For the text-containing cell, return its midpoint in [x, y] coordinate format. 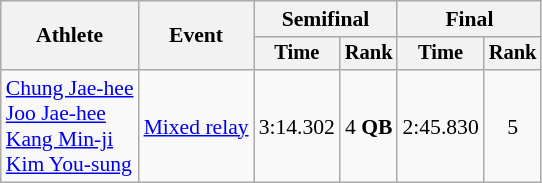
Chung Jae-heeJoo Jae-heeKang Min-jiKim You-sung [70, 126]
2:45.830 [440, 126]
Semifinal [326, 19]
Event [196, 36]
5 [513, 126]
Mixed relay [196, 126]
4 QB [369, 126]
Athlete [70, 36]
Final [469, 19]
3:14.302 [297, 126]
